Capture the cell that displays the provided text and extract its (X, Y) central coordinate. 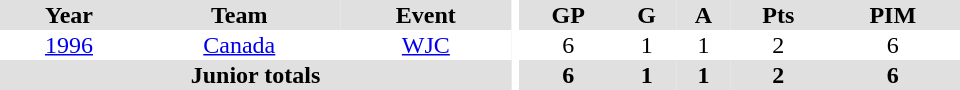
Junior totals (256, 75)
Pts (778, 15)
PIM (893, 15)
Year (69, 15)
A (704, 15)
WJC (426, 45)
Team (240, 15)
GP (568, 15)
Event (426, 15)
G (646, 15)
Canada (240, 45)
1996 (69, 45)
